Search for the cell housing the specified text and yield its (x, y) center coordinate. 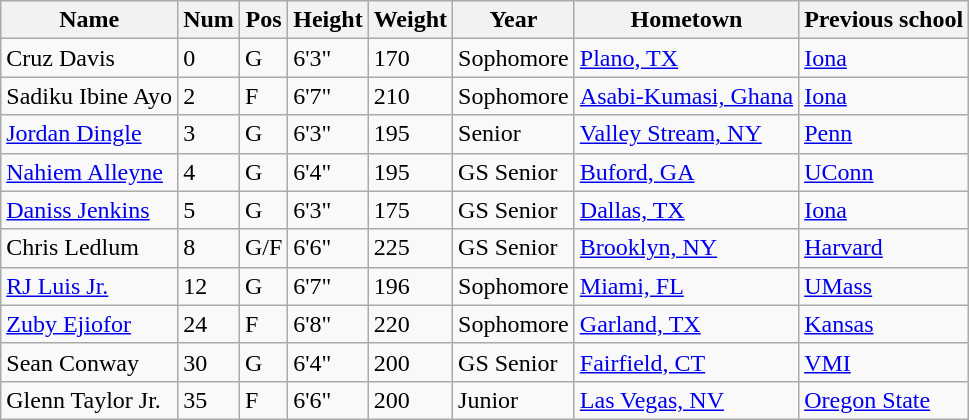
0 (209, 58)
Chris Ledlum (90, 248)
6'8" (328, 324)
Zuby Ejiofor (90, 324)
Miami, FL (686, 286)
Brooklyn, NY (686, 248)
Valley Stream, NY (686, 134)
G/F (263, 248)
Previous school (884, 20)
24 (209, 324)
5 (209, 210)
196 (410, 286)
Height (328, 20)
Jordan Dingle (90, 134)
170 (410, 58)
Garland, TX (686, 324)
35 (209, 400)
220 (410, 324)
Harvard (884, 248)
Buford, GA (686, 172)
210 (410, 96)
12 (209, 286)
Sadiku Ibine Ayo (90, 96)
Oregon State (884, 400)
Daniss Jenkins (90, 210)
Glenn Taylor Jr. (90, 400)
Nahiem Alleyne (90, 172)
Junior (514, 400)
Year (514, 20)
UMass (884, 286)
Name (90, 20)
Fairfield, CT (686, 362)
30 (209, 362)
Plano, TX (686, 58)
VMI (884, 362)
Weight (410, 20)
Num (209, 20)
Sean Conway (90, 362)
Las Vegas, NV (686, 400)
Penn (884, 134)
Senior (514, 134)
RJ Luis Jr. (90, 286)
Dallas, TX (686, 210)
2 (209, 96)
Hometown (686, 20)
4 (209, 172)
8 (209, 248)
Cruz Davis (90, 58)
UConn (884, 172)
175 (410, 210)
225 (410, 248)
Asabi-Kumasi, Ghana (686, 96)
Kansas (884, 324)
3 (209, 134)
Pos (263, 20)
